For the text-containing cell, return its midpoint in [X, Y] coordinate format. 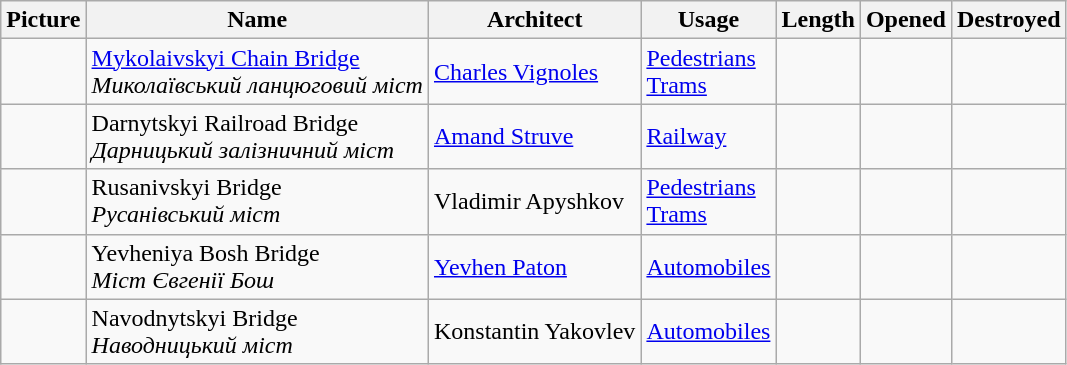
Picture [44, 20]
Opened [906, 20]
Mykolaivskyi Chain BridgeМиколаївський ланцюговий міст [257, 72]
Destroyed [1008, 20]
Navodnytskyi BridgeНаводницький міст [257, 332]
Amand Struve [534, 136]
Charles Vignoles [534, 72]
Rusanivskyi BridgeРусанівський міст [257, 202]
Usage [708, 20]
Konstantin Yakovlev [534, 332]
Railway [708, 136]
Length [818, 20]
Darnytskyi Railroad BridgeДарницький залізничний міст [257, 136]
Architect [534, 20]
Vladimir Apyshkov [534, 202]
Yevheniya Bosh BridgeМіст Євгенії Бош [257, 266]
Name [257, 20]
Yevhen Paton [534, 266]
